For the text-containing cell, return its midpoint in (x, y) coordinate format. 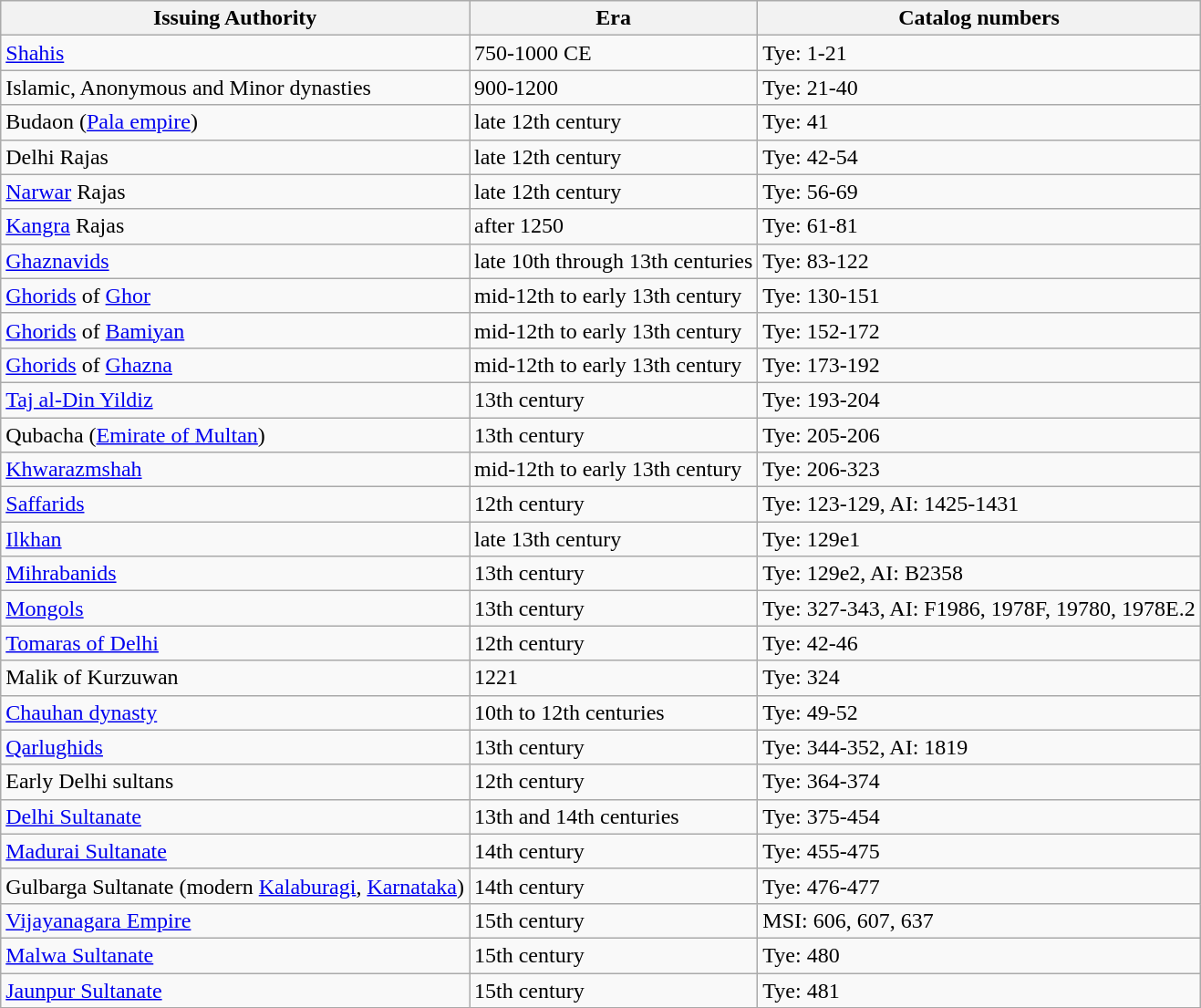
Delhi Sultanate (235, 816)
Ghorids of Bamiyan (235, 330)
Tye: 364-374 (979, 782)
Catalog numbers (979, 18)
750-1000 CE (613, 53)
Tye: 41 (979, 122)
Ilkhan (235, 539)
Tye: 49-52 (979, 712)
Chauhan dynasty (235, 712)
Mongols (235, 608)
Tye: 42-54 (979, 157)
Ghorids of Ghor (235, 296)
Tye: 1-21 (979, 53)
late 13th century (613, 539)
900-1200 (613, 88)
Ghorids of Ghazna (235, 365)
Taj al-Din Yildiz (235, 400)
Tye: 193-204 (979, 400)
Tye: 61-81 (979, 226)
Qubacha (Emirate of Multan) (235, 435)
Tye: 324 (979, 678)
MSI: 606, 607, 637 (979, 920)
after 1250 (613, 226)
Vijayanagara Empire (235, 920)
1221 (613, 678)
Kangra Rajas (235, 226)
Narwar Rajas (235, 192)
Budaon (Pala empire) (235, 122)
Tye: 455-475 (979, 851)
Jaunpur Sultanate (235, 990)
Tye: 173-192 (979, 365)
Tye: 481 (979, 990)
Issuing Authority (235, 18)
Tye: 344-352, AI: 1819 (979, 747)
Ghaznavids (235, 261)
Tye: 476-477 (979, 886)
Tye: 83-122 (979, 261)
Malik of Kurzuwan (235, 678)
Tye: 56-69 (979, 192)
13th and 14th centuries (613, 816)
Tye: 123-129, AI: 1425-1431 (979, 504)
Tye: 152-172 (979, 330)
Tye: 129e2, AI: B2358 (979, 574)
Tye: 480 (979, 955)
Tye: 206-323 (979, 470)
Delhi Rajas (235, 157)
Tye: 21-40 (979, 88)
Tye: 327-343, AI: F1986, 1978F, 19780, 1978E.2 (979, 608)
Saffarids (235, 504)
late 10th through 13th centuries (613, 261)
Malwa Sultanate (235, 955)
Era (613, 18)
Mihrabanids (235, 574)
Tomaras of Delhi (235, 643)
Tye: 375-454 (979, 816)
Qarlughids (235, 747)
Madurai Sultanate (235, 851)
Khwarazmshah (235, 470)
Gulbarga Sultanate (modern Kalaburagi, Karnataka) (235, 886)
Tye: 42-46 (979, 643)
Early Delhi sultans (235, 782)
10th to 12th centuries (613, 712)
Tye: 129e1 (979, 539)
Islamic, Anonymous and Minor dynasties (235, 88)
Shahis (235, 53)
Tye: 205-206 (979, 435)
Tye: 130-151 (979, 296)
